For the text-containing cell, return its midpoint in [x, y] coordinate format. 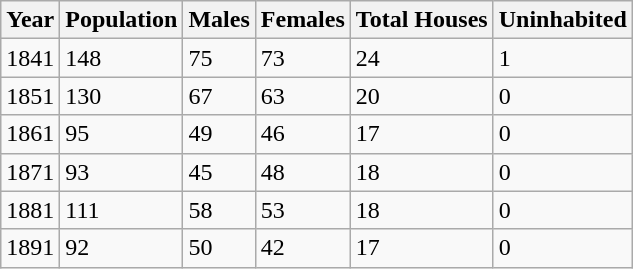
1891 [30, 248]
20 [422, 96]
45 [219, 172]
50 [219, 248]
Population [122, 20]
1881 [30, 210]
1 [562, 58]
1871 [30, 172]
53 [302, 210]
48 [302, 172]
24 [422, 58]
1841 [30, 58]
75 [219, 58]
1861 [30, 134]
148 [122, 58]
58 [219, 210]
Males [219, 20]
1851 [30, 96]
92 [122, 248]
Uninhabited [562, 20]
63 [302, 96]
Females [302, 20]
46 [302, 134]
111 [122, 210]
73 [302, 58]
95 [122, 134]
67 [219, 96]
130 [122, 96]
49 [219, 134]
Year [30, 20]
42 [302, 248]
Total Houses [422, 20]
93 [122, 172]
